Scan for the cell matching the given text and deliver its (X, Y) coordinate at center. 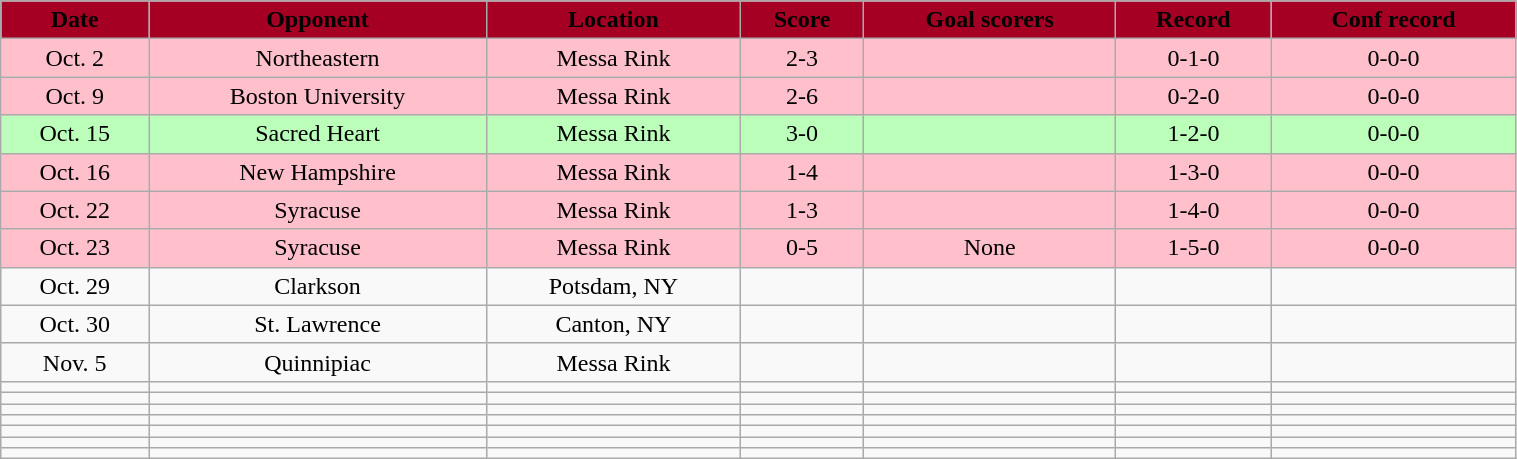
Oct. 16 (75, 172)
None (990, 248)
1-5-0 (1194, 248)
1-2-0 (1194, 134)
Oct. 30 (75, 324)
Location (613, 20)
Northeastern (318, 58)
Quinnipiac (318, 362)
0-1-0 (1194, 58)
Sacred Heart (318, 134)
3-0 (802, 134)
2-6 (802, 96)
0-2-0 (1194, 96)
Oct. 29 (75, 286)
1-3 (802, 210)
Boston University (318, 96)
Conf record (1394, 20)
Goal scorers (990, 20)
Nov. 5 (75, 362)
Clarkson (318, 286)
0-5 (802, 248)
Oct. 9 (75, 96)
Date (75, 20)
Opponent (318, 20)
Record (1194, 20)
Oct. 22 (75, 210)
1-4 (802, 172)
Oct. 23 (75, 248)
St. Lawrence (318, 324)
1-3-0 (1194, 172)
Oct. 2 (75, 58)
2-3 (802, 58)
Potsdam, NY (613, 286)
Oct. 15 (75, 134)
1-4-0 (1194, 210)
New Hampshire (318, 172)
Score (802, 20)
Canton, NY (613, 324)
